Find where the given text appears and provide that cell's center as (x, y) coordinate. 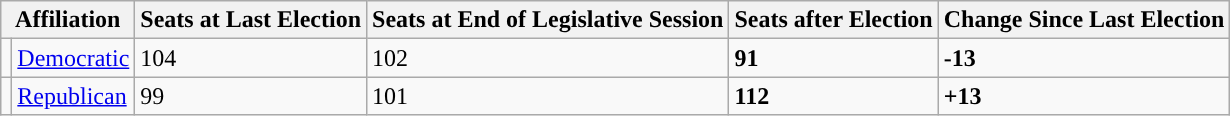
Democratic (74, 58)
Seats at Last Election (251, 20)
102 (548, 58)
Republican (74, 96)
112 (834, 96)
104 (251, 58)
Seats at End of Legislative Session (548, 20)
Affiliation (68, 20)
99 (251, 96)
+13 (1084, 96)
Seats after Election (834, 20)
-13 (1084, 58)
Change Since Last Election (1084, 20)
91 (834, 58)
101 (548, 96)
